Return (X, Y) of the center of cell containing provided text 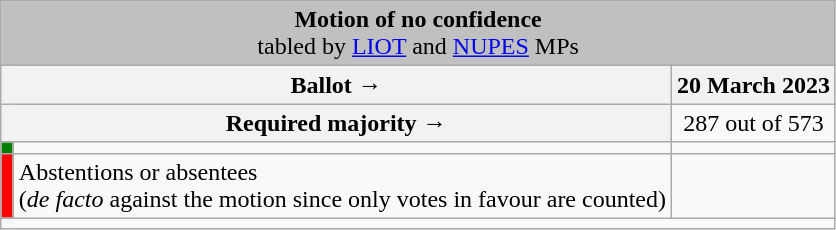
Motion of no confidence tabled by LIOT and NUPES MPs (418, 34)
287 out of 573 (754, 123)
20 March 2023 (754, 85)
Ballot → (336, 85)
Required majority → (336, 123)
Abstentions or absentees(de facto against the motion since only votes in favour are counted) (342, 186)
